Determine the [x, y] coordinate at the center of the cell enclosing the given text.  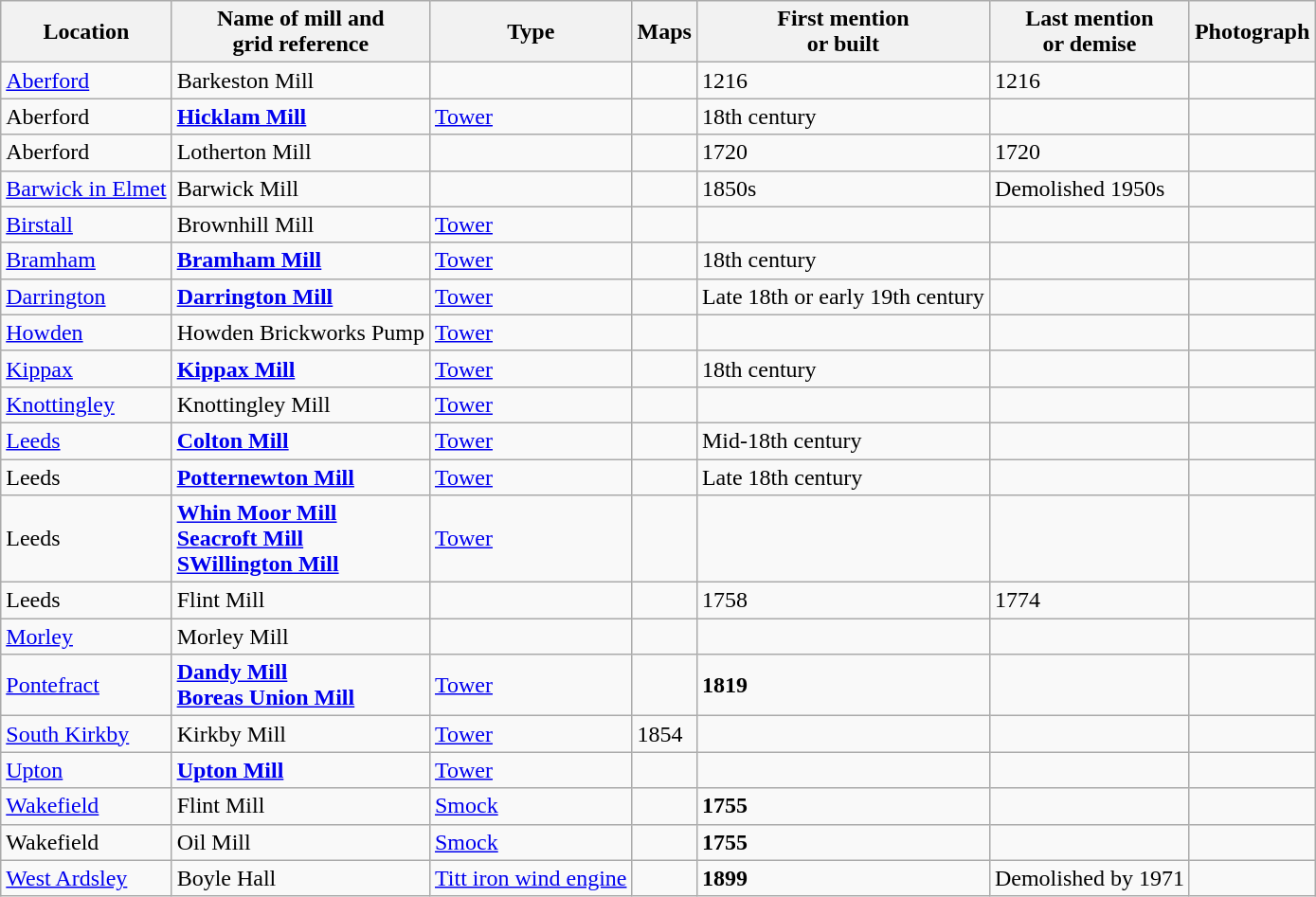
Howden Brickworks Pump [300, 332]
Whin Moor MillSeacroft MillSWillington Mill [300, 539]
Mid-18th century [843, 440]
Bramham [86, 260]
Titt iron wind engine [531, 878]
Upton Mill [300, 770]
Oil Mill [300, 842]
First mentionor built [843, 32]
Dandy MillBoreas Union Mill [300, 686]
Colton Mill [300, 440]
Potternewton Mill [300, 476]
Pontefract [86, 686]
Knottingley [86, 404]
Barkeston Mill [300, 81]
Demolished 1950s [1090, 188]
Darrington Mill [300, 296]
Knottingley Mill [300, 404]
West Ardsley [86, 878]
Bramham Mill [300, 260]
1774 [1090, 601]
Last mention or demise [1090, 32]
Barwick in Elmet [86, 188]
Morley [86, 637]
Darrington [86, 296]
Late 18th century [843, 476]
Type [531, 32]
Kirkby Mill [300, 734]
Kippax Mill [300, 368]
Late 18th or early 19th century [843, 296]
Kippax [86, 368]
1819 [843, 686]
Demolished by 1971 [1090, 878]
Morley Mill [300, 637]
1854 [664, 734]
Location [86, 32]
Birstall [86, 224]
Photograph [1252, 32]
Lotherton Mill [300, 152]
Maps [664, 32]
1758 [843, 601]
Hicklam Mill [300, 117]
Name of mill andgrid reference [300, 32]
South Kirkby [86, 734]
Upton [86, 770]
Boyle Hall [300, 878]
Howden [86, 332]
1850s [843, 188]
1899 [843, 878]
Barwick Mill [300, 188]
Brownhill Mill [300, 224]
